Detect which cell encompasses the target text, then output its [X, Y] center coordinate. 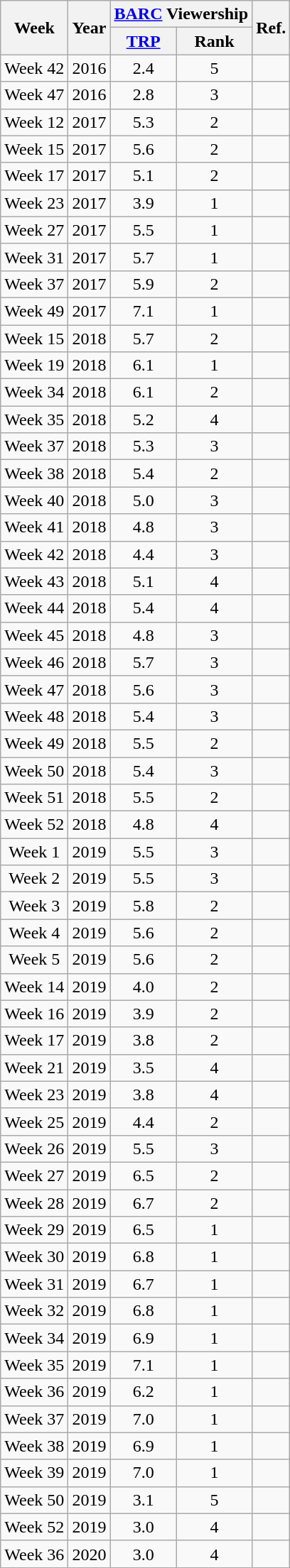
Week 30 [34, 1257]
TRP [144, 41]
4.0 [144, 987]
Week 16 [34, 1014]
Ref. [272, 28]
Week 44 [34, 608]
Week 28 [34, 1203]
Week 51 [34, 798]
Week 32 [34, 1311]
Week 39 [34, 1473]
5.2 [144, 420]
Week 41 [34, 527]
Week 4 [34, 933]
Week 40 [34, 500]
Week 45 [34, 635]
Week 48 [34, 716]
5.0 [144, 500]
5.8 [144, 906]
Week 14 [34, 987]
2.8 [144, 95]
5.9 [144, 284]
Week 21 [34, 1068]
Week 29 [34, 1230]
3.5 [144, 1068]
Week 26 [34, 1148]
Week 12 [34, 122]
Week 5 [34, 960]
Week 3 [34, 906]
Week 43 [34, 581]
2020 [90, 1554]
Week [34, 28]
6.2 [144, 1392]
BARC Viewership [181, 14]
Week 46 [34, 662]
Week 2 [34, 879]
2.4 [144, 68]
3.1 [144, 1500]
Week 1 [34, 852]
Week 25 [34, 1122]
Week 19 [34, 366]
Year [90, 28]
Rank [214, 41]
